Provide the [X, Y] coordinate of the cell's center where the given text is located.  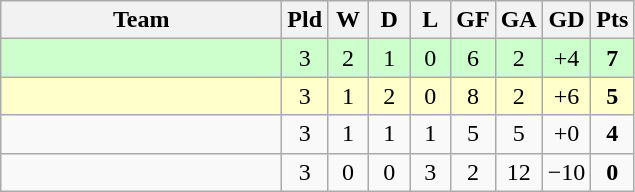
+6 [566, 96]
L [430, 20]
W [348, 20]
Team [142, 20]
GF [473, 20]
−10 [566, 172]
GA [518, 20]
7 [612, 58]
+0 [566, 134]
Pld [305, 20]
Pts [612, 20]
D [390, 20]
6 [473, 58]
4 [612, 134]
8 [473, 96]
GD [566, 20]
+4 [566, 58]
12 [518, 172]
